Output the (X, Y) coordinate of the center of the cell containing the given text.  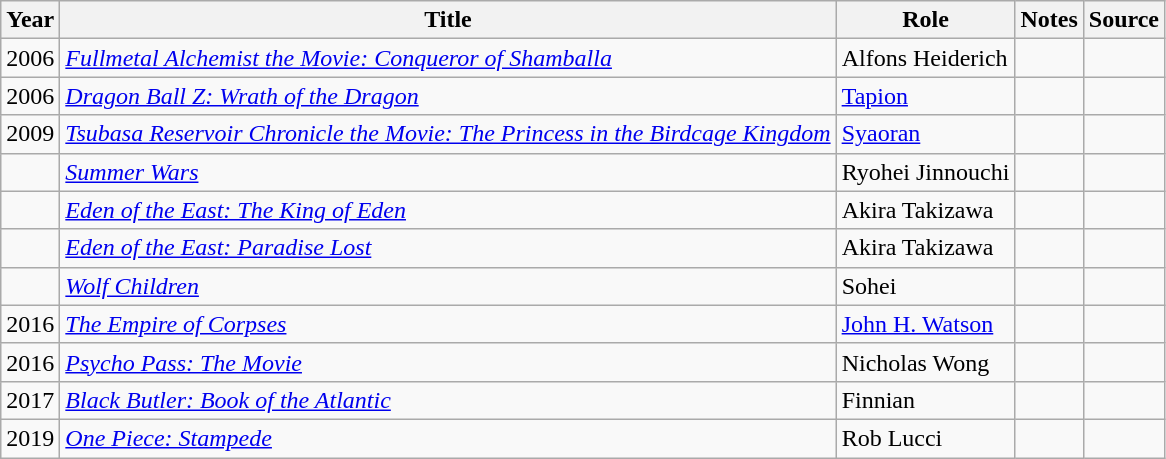
Role (926, 20)
Wolf Children (448, 286)
2009 (30, 134)
John H. Watson (926, 324)
Year (30, 20)
Alfons Heiderich (926, 58)
Black Butler: Book of the Atlantic (448, 400)
Nicholas Wong (926, 362)
Eden of the East: The King of Eden (448, 210)
Dragon Ball Z: Wrath of the Dragon (448, 96)
The Empire of Corpses (448, 324)
Summer Wars (448, 172)
Sohei (926, 286)
Syaoran (926, 134)
Finnian (926, 400)
2019 (30, 438)
One Piece: Stampede (448, 438)
2017 (30, 400)
Fullmetal Alchemist the Movie: Conqueror of Shamballa (448, 58)
Notes (1049, 20)
Tapion (926, 96)
Ryohei Jinnouchi (926, 172)
Rob Lucci (926, 438)
Tsubasa Reservoir Chronicle the Movie: The Princess in the Birdcage Kingdom (448, 134)
Source (1124, 20)
Eden of the East: Paradise Lost (448, 248)
Title (448, 20)
Psycho Pass: The Movie (448, 362)
